From the cell containing the given text, extract its center point as (x, y) coordinate. 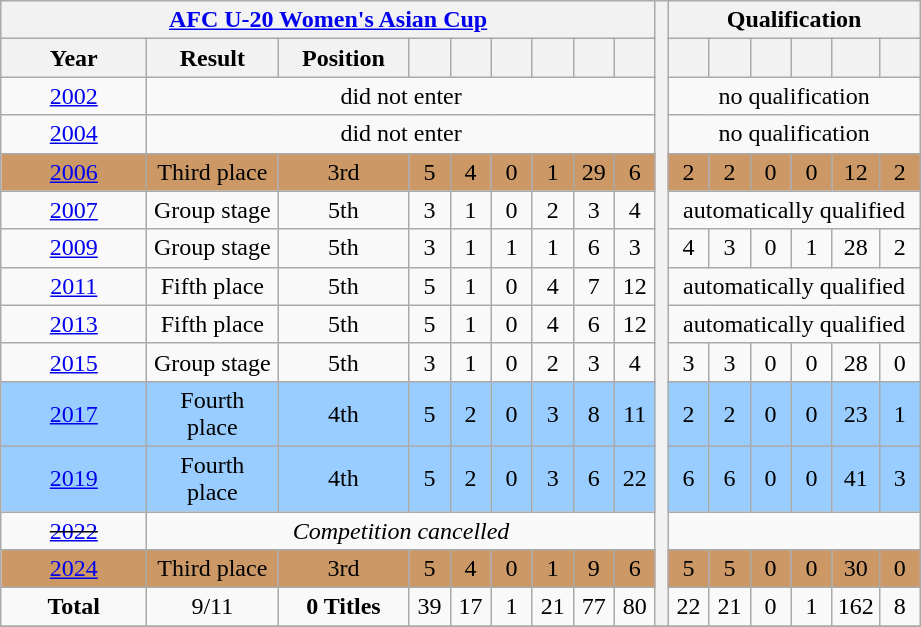
39 (430, 607)
77 (594, 607)
2004 (74, 134)
2009 (74, 248)
2022 (74, 531)
Competition cancelled (401, 531)
30 (856, 569)
2015 (74, 362)
9/11 (212, 607)
2011 (74, 286)
7 (594, 286)
2024 (74, 569)
2013 (74, 324)
0 Titles (344, 607)
Result (212, 58)
2007 (74, 210)
Year (74, 58)
23 (856, 414)
9 (594, 569)
162 (856, 607)
AFC U-20 Women's Asian Cup (328, 20)
80 (634, 607)
2006 (74, 172)
Position (344, 58)
11 (634, 414)
2002 (74, 96)
17 (470, 607)
Qualification (794, 20)
2019 (74, 478)
29 (594, 172)
41 (856, 478)
Total (74, 607)
2017 (74, 414)
